For the text-containing cell, return its midpoint in (x, y) coordinate format. 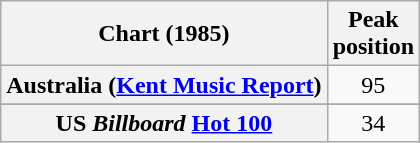
95 (373, 85)
Peakposition (373, 34)
Australia (Kent Music Report) (164, 85)
US Billboard Hot 100 (164, 123)
Chart (1985) (164, 34)
34 (373, 123)
